Return (x, y) of the center of cell containing provided text 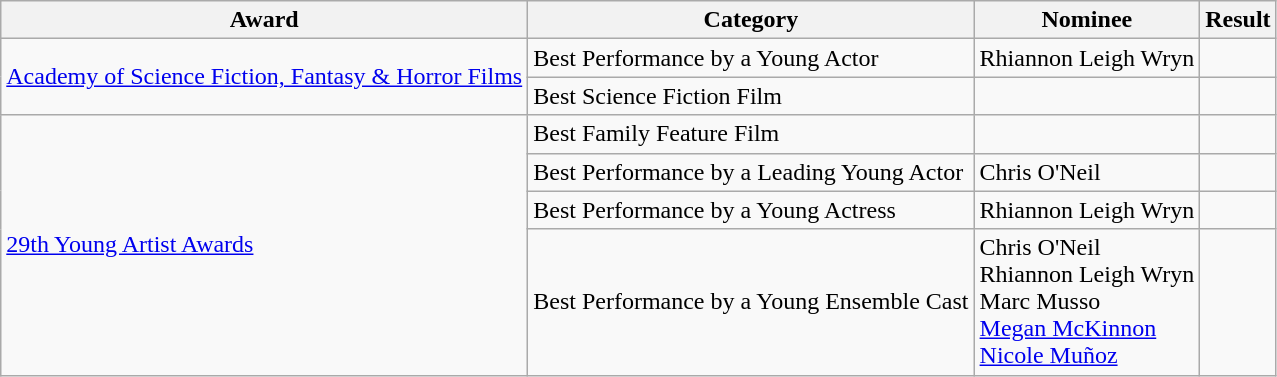
29th Young Artist Awards (264, 245)
Nominee (1087, 20)
Best Performance by a Leading Young Actor (751, 172)
Best Performance by a Young Ensemble Cast (751, 302)
Academy of Science Fiction, Fantasy & Horror Films (264, 77)
Result (1238, 20)
Best Science Fiction Film (751, 96)
Chris O'Neil (1087, 172)
Chris O'NeilRhiannon Leigh WrynMarc MussoMegan McKinnonNicole Muñoz (1087, 302)
Best Performance by a Young Actress (751, 210)
Best Performance by a Young Actor (751, 58)
Category (751, 20)
Best Family Feature Film (751, 134)
Award (264, 20)
